Return the [x, y] coordinate for the center point of the cell that contains the specified text.  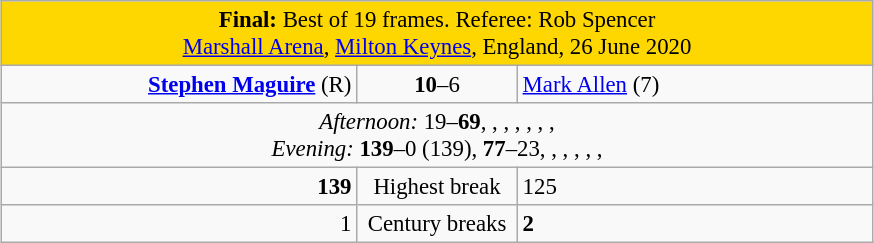
Mark Allen (7) [695, 85]
1 [179, 224]
139 [179, 187]
Final: Best of 19 frames. Referee: Rob SpencerMarshall Arena, Milton Keynes, England, 26 June 2020 [437, 34]
Century breaks [438, 224]
2 [695, 224]
Stephen Maguire (R) [179, 85]
10–6 [438, 85]
Highest break [438, 187]
Afternoon: 19–69, , , , , , , Evening: 139–0 (139), 77–23, , , , , , [437, 136]
125 [695, 187]
